Search for the cell housing the specified text and yield its [x, y] center coordinate. 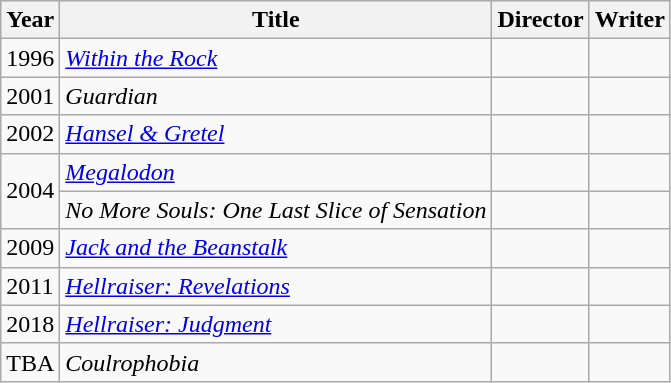
Title [276, 20]
2011 [30, 286]
Within the Rock [276, 58]
1996 [30, 58]
2002 [30, 134]
Hellraiser: Revelations [276, 286]
Director [540, 20]
Coulrophobia [276, 362]
Writer [630, 20]
Jack and the Beanstalk [276, 248]
Year [30, 20]
Hellraiser: Judgment [276, 324]
Megalodon [276, 172]
Guardian [276, 96]
2018 [30, 324]
No More Souls: One Last Slice of Sensation [276, 210]
2009 [30, 248]
2001 [30, 96]
2004 [30, 191]
Hansel & Gretel [276, 134]
TBA [30, 362]
